Scan for the cell matching the given text and deliver its (X, Y) coordinate at center. 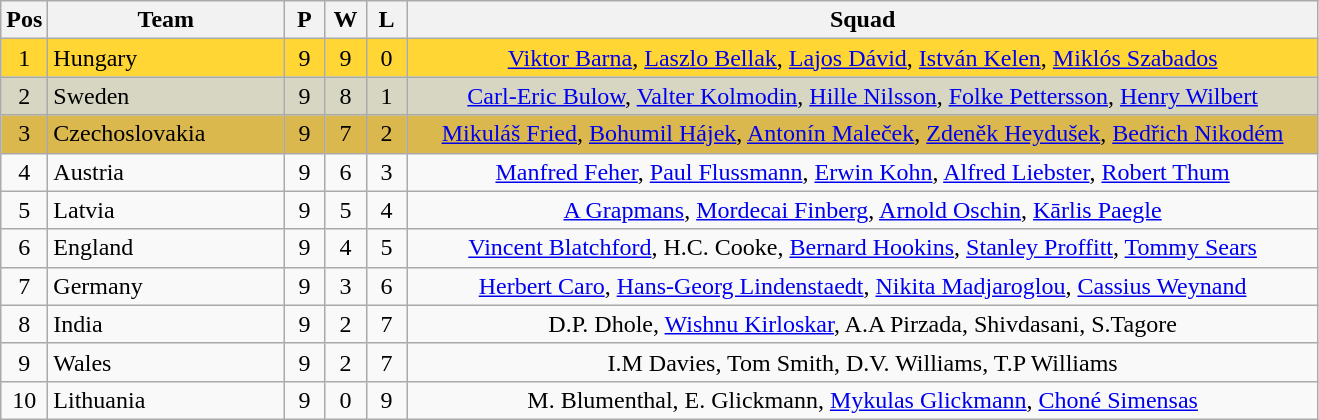
M. Blumenthal, E. Glickmann, Mykulas Glickmann, Choné Simensas (862, 400)
Hungary (166, 58)
I.M Davies, Tom Smith, D.V. Williams, T.P Williams (862, 362)
W (346, 20)
India (166, 324)
Lithuania (166, 400)
England (166, 248)
A Grapmans, Mordecai Finberg, Arnold Oschin, Kārlis Paegle (862, 210)
P (304, 20)
10 (24, 400)
Mikuláš Fried, Bohumil Hájek, Antonín Maleček, Zdeněk Heydušek, Bedřich Nikodém (862, 134)
Wales (166, 362)
Austria (166, 172)
Team (166, 20)
Herbert Caro, Hans-Georg Lindenstaedt, Nikita Madjaroglou, Cassius Weynand (862, 286)
Vincent Blatchford, H.C. Cooke, Bernard Hookins, Stanley Proffitt, Tommy Sears (862, 248)
D.P. Dhole, Wishnu Kirloskar, A.A Pirzada, Shivdasani, S.Tagore (862, 324)
L (386, 20)
Viktor Barna, Laszlo Bellak, Lajos Dávid, István Kelen, Miklós Szabados (862, 58)
Carl-Eric Bulow, Valter Kolmodin, Hille Nilsson, Folke Pettersson, Henry Wilbert (862, 96)
Czechoslovakia (166, 134)
Latvia (166, 210)
Manfred Feher, Paul Flussmann, Erwin Kohn, Alfred Liebster, Robert Thum (862, 172)
Germany (166, 286)
Squad (862, 20)
Pos (24, 20)
Sweden (166, 96)
